Pinpoint the cell where the given text exists, returning its (x, y) midpoint coordinate. 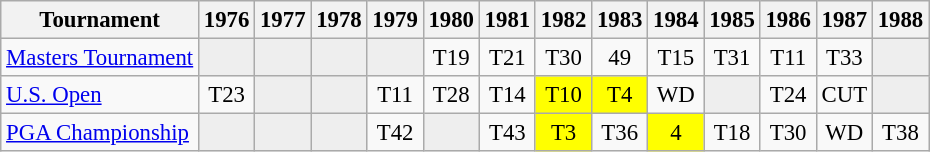
T28 (451, 95)
T18 (732, 133)
U.S. Open (100, 95)
Tournament (100, 20)
1977 (283, 20)
4 (676, 133)
1988 (900, 20)
T3 (563, 133)
1985 (732, 20)
1980 (451, 20)
1979 (395, 20)
T24 (788, 95)
T21 (507, 58)
49 (620, 58)
T23 (227, 95)
T31 (732, 58)
T10 (563, 95)
1986 (788, 20)
T43 (507, 133)
T36 (620, 133)
T19 (451, 58)
T42 (395, 133)
T38 (900, 133)
CUT (844, 95)
T15 (676, 58)
1987 (844, 20)
1981 (507, 20)
1978 (339, 20)
Masters Tournament (100, 58)
1976 (227, 20)
PGA Championship (100, 133)
T4 (620, 95)
1984 (676, 20)
1982 (563, 20)
1983 (620, 20)
T33 (844, 58)
T14 (507, 95)
